Scan for the cell matching the given text and deliver its [X, Y] coordinate at center. 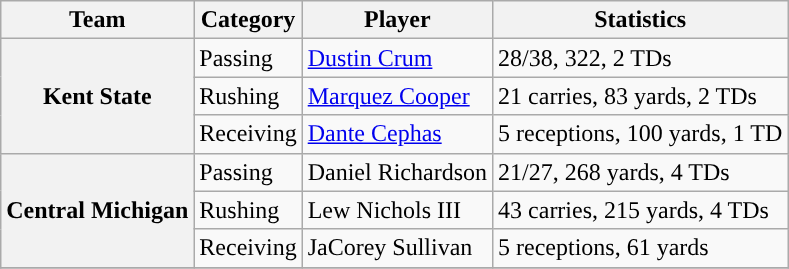
JaCorey Sullivan [397, 248]
28/38, 322, 2 TDs [640, 58]
Daniel Richardson [397, 172]
Kent State [98, 96]
5 receptions, 61 yards [640, 248]
43 carries, 215 yards, 4 TDs [640, 210]
Team [98, 20]
Lew Nichols III [397, 210]
Category [248, 20]
Statistics [640, 20]
Marquez Cooper [397, 96]
Dustin Crum [397, 58]
21 carries, 83 yards, 2 TDs [640, 96]
Central Michigan [98, 210]
Player [397, 20]
5 receptions, 100 yards, 1 TD [640, 134]
Dante Cephas [397, 134]
21/27, 268 yards, 4 TDs [640, 172]
